Pinpoint the cell where the given text exists, returning its [X, Y] midpoint coordinate. 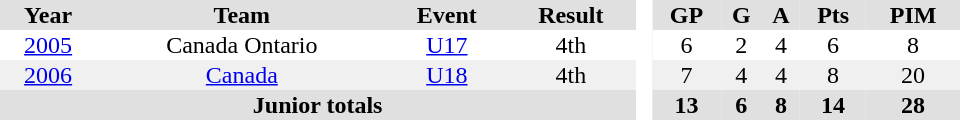
Canada Ontario [242, 45]
2006 [48, 75]
2005 [48, 45]
Result [570, 15]
Canada [242, 75]
Pts [833, 15]
GP [686, 15]
Team [242, 15]
U18 [446, 75]
G [742, 15]
2 [742, 45]
7 [686, 75]
Junior totals [318, 105]
A [781, 15]
Event [446, 15]
PIM [913, 15]
Year [48, 15]
28 [913, 105]
13 [686, 105]
20 [913, 75]
U17 [446, 45]
14 [833, 105]
